Extract the [X, Y] coordinate from the center of the cell holding the provided text.  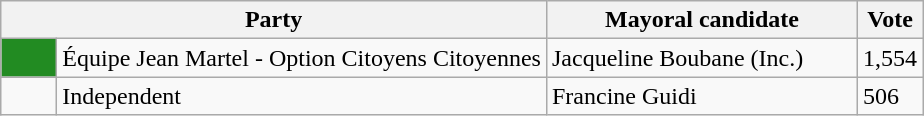
506 [890, 96]
Mayoral candidate [702, 20]
Francine Guidi [702, 96]
Jacqueline Boubane (Inc.) [702, 58]
Independent [302, 96]
Party [274, 20]
1,554 [890, 58]
Vote [890, 20]
Équipe Jean Martel - Option Citoyens Citoyennes [302, 58]
